Output the (X, Y) coordinate of the center of the cell containing the given text.  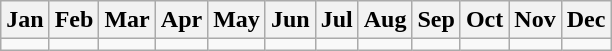
Jul (336, 20)
Oct (484, 20)
Mar (127, 20)
May (237, 20)
Sep (436, 20)
Dec (586, 20)
Apr (181, 20)
Feb (74, 20)
Jan (25, 20)
Jun (290, 20)
Aug (385, 20)
Nov (535, 20)
